Capture the cell that displays the provided text and extract its (x, y) central coordinate. 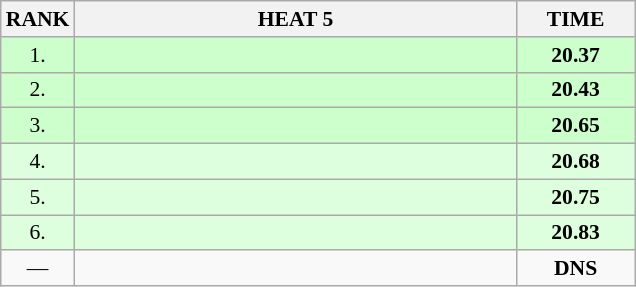
HEAT 5 (295, 19)
20.43 (576, 90)
RANK (38, 19)
4. (38, 162)
20.68 (576, 162)
DNS (576, 269)
TIME (576, 19)
1. (38, 55)
— (38, 269)
20.83 (576, 233)
20.37 (576, 55)
20.75 (576, 197)
3. (38, 126)
20.65 (576, 126)
2. (38, 90)
6. (38, 233)
5. (38, 197)
